Determine the [x, y] coordinate at the center of the cell enclosing the given text.  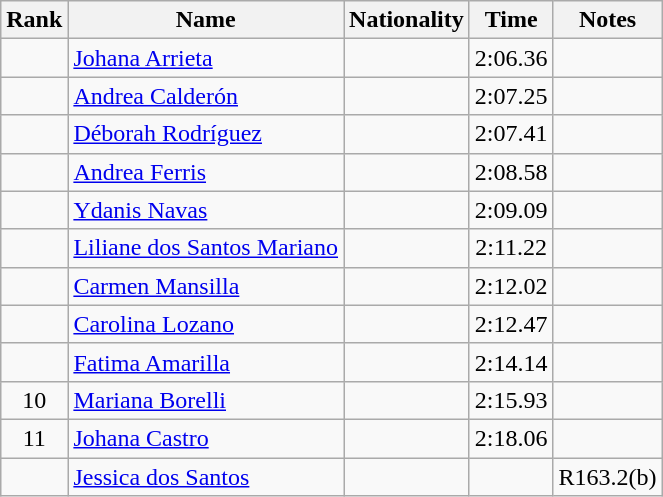
Time [511, 20]
10 [34, 400]
2:15.93 [511, 400]
Name [206, 20]
2:06.36 [511, 58]
2:18.06 [511, 438]
2:07.25 [511, 96]
Mariana Borelli [206, 400]
Johana Arrieta [206, 58]
Déborah Rodríguez [206, 134]
Notes [608, 20]
2:07.41 [511, 134]
2:14.14 [511, 362]
Carolina Lozano [206, 324]
2:08.58 [511, 172]
Ydanis Navas [206, 210]
2:11.22 [511, 248]
2:12.47 [511, 324]
Carmen Mansilla [206, 286]
Johana Castro [206, 438]
Fatima Amarilla [206, 362]
Andrea Ferris [206, 172]
R163.2(b) [608, 477]
Jessica dos Santos [206, 477]
Rank [34, 20]
Liliane dos Santos Mariano [206, 248]
Andrea Calderón [206, 96]
2:12.02 [511, 286]
11 [34, 438]
2:09.09 [511, 210]
Nationality [407, 20]
